Extract the [X, Y] coordinate from the center of the cell holding the provided text.  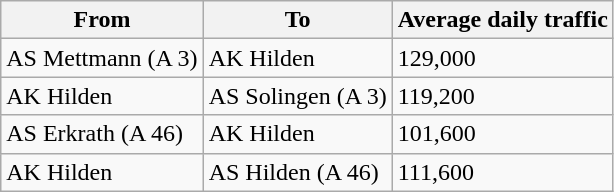
101,600 [502, 134]
AS Hilden (A 46) [298, 172]
AS Solingen (A 3) [298, 96]
111,600 [502, 172]
AS Erkrath (A 46) [102, 134]
119,200 [502, 96]
129,000 [502, 58]
From [102, 20]
To [298, 20]
Average daily traffic [502, 20]
AS Mettmann (A 3) [102, 58]
